Return (x, y) of the center of cell containing provided text 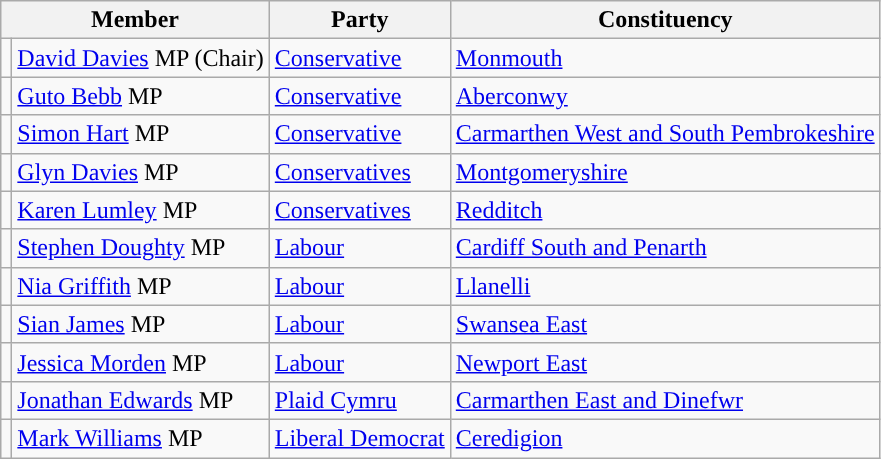
Sian James MP (140, 324)
Karen Lumley MP (140, 210)
Plaid Cymru (360, 400)
Glyn Davies MP (140, 172)
Cardiff South and Penarth (665, 248)
Carmarthen West and South Pembrokeshire (665, 134)
Ceredigion (665, 438)
Llanelli (665, 286)
Member (136, 20)
Party (360, 20)
Constituency (665, 20)
Simon Hart MP (140, 134)
Nia Griffith MP (140, 286)
Mark Williams MP (140, 438)
Montgomeryshire (665, 172)
Redditch (665, 210)
Monmouth (665, 58)
Aberconwy (665, 96)
Stephen Doughty MP (140, 248)
Liberal Democrat (360, 438)
Swansea East (665, 324)
Jonathan Edwards MP (140, 400)
Carmarthen East and Dinefwr (665, 400)
Newport East (665, 362)
Jessica Morden MP (140, 362)
Guto Bebb MP (140, 96)
David Davies MP (Chair) (140, 58)
